Pinpoint the cell where the given text exists, returning its [x, y] midpoint coordinate. 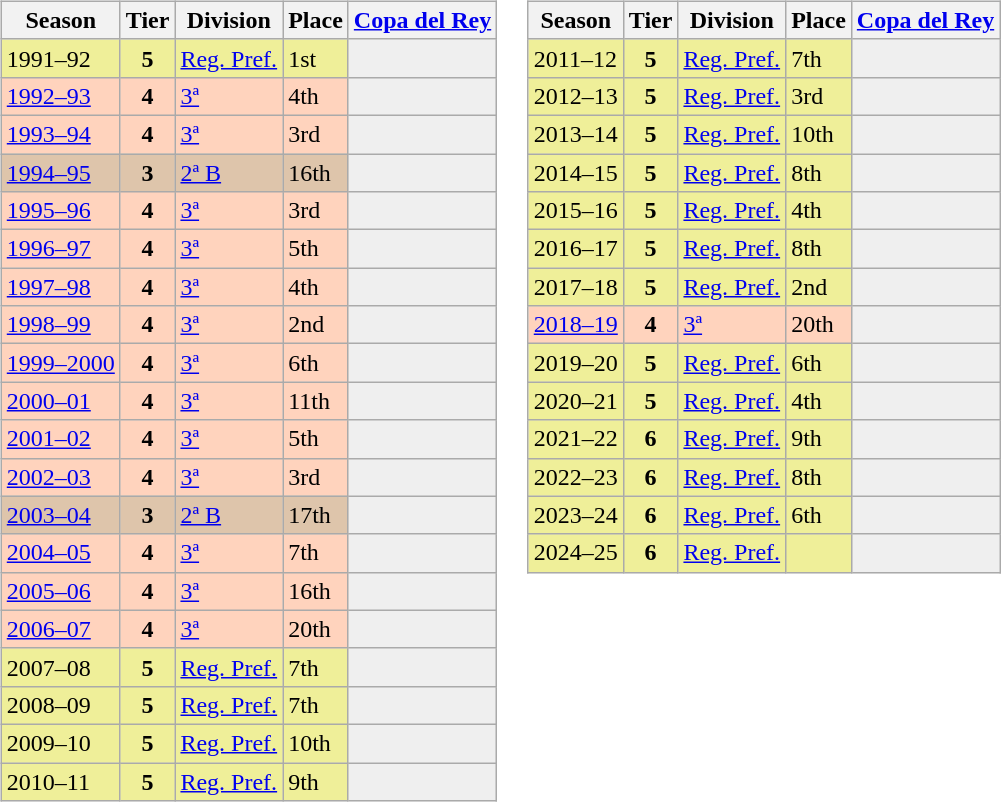
2007–08 [60, 667]
1995–96 [60, 211]
2020–21 [576, 401]
2016–17 [576, 249]
2013–14 [576, 134]
1st [316, 58]
2001–02 [60, 439]
2008–09 [60, 705]
2021–22 [576, 439]
2003–04 [60, 515]
2015–16 [576, 211]
2018–19 [576, 325]
2000–01 [60, 401]
2012–13 [576, 96]
2009–10 [60, 743]
1994–95 [60, 173]
1997–98 [60, 287]
1991–92 [60, 58]
17th [316, 515]
2024–25 [576, 553]
2014–15 [576, 173]
1992–93 [60, 96]
2010–11 [60, 781]
2004–05 [60, 553]
1999–2000 [60, 363]
2022–23 [576, 477]
2002–03 [60, 477]
2019–20 [576, 363]
1993–94 [60, 134]
2023–24 [576, 515]
1996–97 [60, 249]
2005–06 [60, 591]
11th [316, 401]
2011–12 [576, 58]
2017–18 [576, 287]
2006–07 [60, 629]
1998–99 [60, 325]
